Return [X, Y] of the center of cell containing provided text 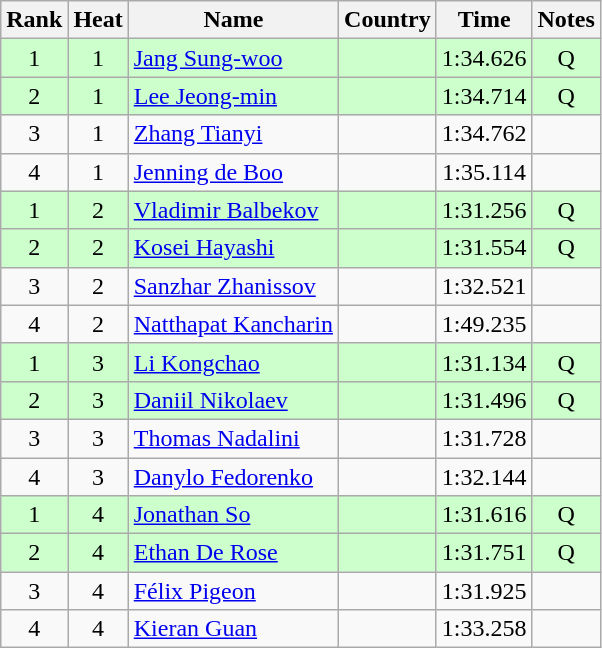
1:31.925 [484, 591]
1:34.714 [484, 96]
1:34.762 [484, 134]
Danylo Fedorenko [233, 477]
1:33.258 [484, 629]
1:31.616 [484, 515]
1:31.751 [484, 553]
1:31.256 [484, 210]
Jonathan So [233, 515]
Jenning de Boo [233, 172]
Notes [566, 20]
Thomas Nadalini [233, 438]
Li Kongchao [233, 362]
Sanzhar Zhanissov [233, 286]
Lee Jeong-min [233, 96]
Kosei Hayashi [233, 248]
1:49.235 [484, 324]
Time [484, 20]
Name [233, 20]
Zhang Tianyi [233, 134]
Jang Sung-woo [233, 58]
1:31.134 [484, 362]
1:31.554 [484, 248]
1:35.114 [484, 172]
Vladimir Balbekov [233, 210]
1:31.728 [484, 438]
1:34.626 [484, 58]
1:32.521 [484, 286]
Daniil Nikolaev [233, 400]
Country [388, 20]
Kieran Guan [233, 629]
Rank [34, 20]
Heat [98, 20]
1:31.496 [484, 400]
Ethan De Rose [233, 553]
Natthapat Kancharin [233, 324]
Félix Pigeon [233, 591]
1:32.144 [484, 477]
